Provide the (x, y) coordinate of the cell's center where the given text is located.  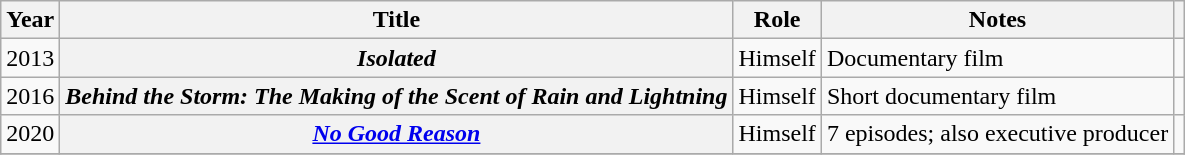
7 episodes; also executive producer (997, 134)
Year (30, 20)
Role (777, 20)
No Good Reason (396, 134)
Documentary film (997, 58)
2016 (30, 96)
Title (396, 20)
Short documentary film (997, 96)
Notes (997, 20)
Isolated (396, 58)
2020 (30, 134)
2013 (30, 58)
Behind the Storm: The Making of the Scent of Rain and Lightning (396, 96)
